Determine the (x, y) coordinate at the center of the cell enclosing the given text.  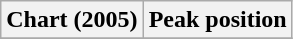
Peak position (218, 20)
Chart (2005) (72, 20)
